Output the (x, y) coordinate of the center of the cell containing the given text.  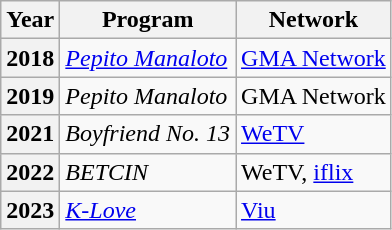
Network (314, 20)
K-Love (148, 210)
2023 (30, 210)
WeTV, iflix (314, 172)
2019 (30, 96)
Year (30, 20)
Boyfriend No. 13 (148, 134)
2021 (30, 134)
Viu (314, 210)
BETCIN (148, 172)
Program (148, 20)
2018 (30, 58)
WeTV (314, 134)
2022 (30, 172)
